For the text-containing cell, return its midpoint in (x, y) coordinate format. 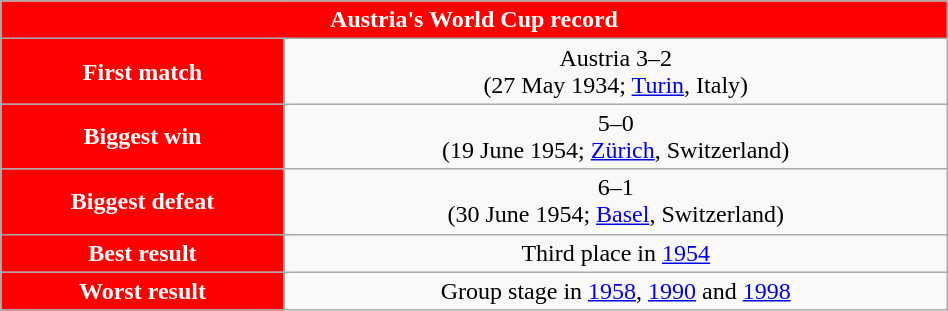
Third place in 1954 (616, 253)
Biggest defeat (142, 202)
Worst result (142, 291)
First match (142, 72)
Group stage in 1958, 1990 and 1998 (616, 291)
Biggest win (142, 136)
Austria 3–2 (27 May 1934; Turin, Italy) (616, 72)
6–1 (30 June 1954; Basel, Switzerland) (616, 202)
Austria's World Cup record (474, 20)
5–0 (19 June 1954; Zürich, Switzerland) (616, 136)
Best result (142, 253)
